Search for the cell housing the specified text and yield its [x, y] center coordinate. 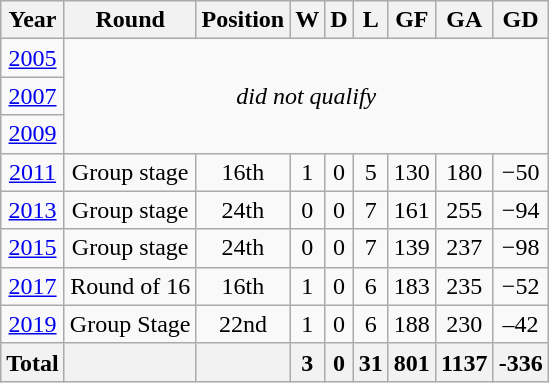
D [339, 20]
Group Stage [130, 324]
−94 [520, 210]
22nd [243, 324]
1137 [464, 362]
did not qualify [306, 96]
GD [520, 20]
801 [412, 362]
255 [464, 210]
161 [412, 210]
−52 [520, 286]
GA [464, 20]
2013 [33, 210]
2007 [33, 96]
31 [370, 362]
GF [412, 20]
W [308, 20]
-336 [520, 362]
2009 [33, 134]
130 [412, 172]
183 [412, 286]
2017 [33, 286]
Total [33, 362]
139 [412, 248]
188 [412, 324]
180 [464, 172]
Round of 16 [130, 286]
2019 [33, 324]
2015 [33, 248]
Year [33, 20]
5 [370, 172]
230 [464, 324]
Position [243, 20]
235 [464, 286]
Round [130, 20]
2005 [33, 58]
−50 [520, 172]
–42 [520, 324]
3 [308, 362]
2011 [33, 172]
L [370, 20]
237 [464, 248]
−98 [520, 248]
